Find where the given text appears and provide that cell's center as (X, Y) coordinate. 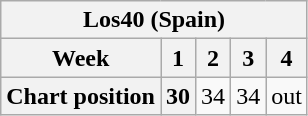
30 (178, 96)
Los40 (Spain) (154, 20)
Week (81, 58)
2 (214, 58)
Chart position (81, 96)
out (287, 96)
4 (287, 58)
3 (248, 58)
1 (178, 58)
